Return the (X, Y) coordinate for the center point of the cell that contains the specified text.  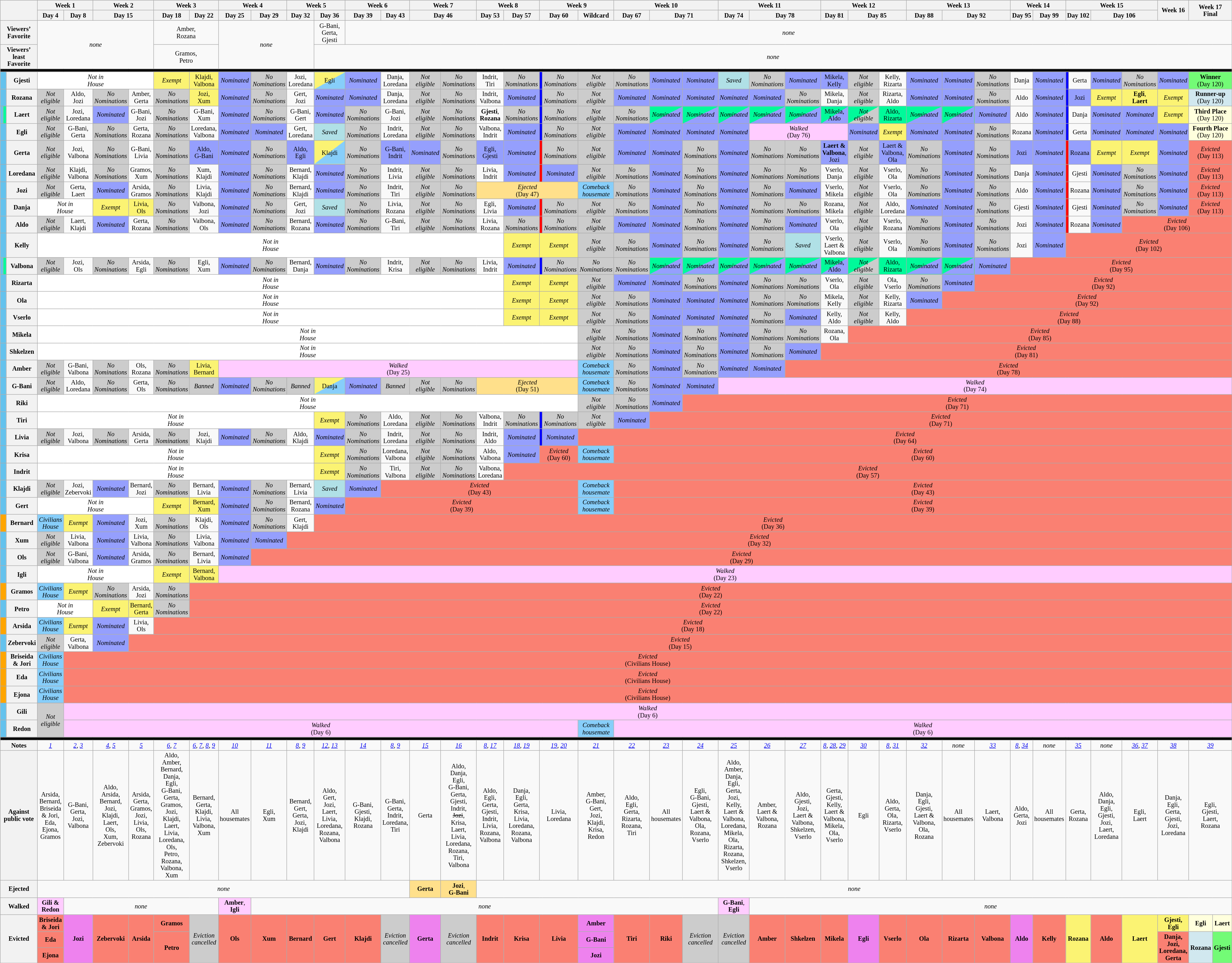
Vserlo,Rozana (893, 225)
Gramos,Petro (186, 56)
Danja,Egli,Gjesti,Laert & Valbona,Ola,Rozana (924, 815)
Amber,Igli (235, 906)
39 (1210, 745)
Aldo,Egli,Gerta,Gjesti,Indrit,Livia,Rozana,Valbona (490, 815)
Gili & Redon (50, 906)
Gerta,Laert (78, 190)
G-Bani,Tiri (395, 225)
Week 6 (378, 5)
Gert,Klajdi (300, 523)
Jozi,G-Bani (459, 889)
Day 85 (877, 15)
Laert & Valbona,Ola (893, 152)
Evicted(Day 15) (680, 643)
Viewers’ leastFavorite (19, 56)
Arsida,Gerta (141, 437)
Aldo,Amber,Danja,Egli,Gerta,Jozi,Kelly,Laert & Valbona,Loredana,Mikela,Ola,Rizarta,Rozana,Shkelzen,Vserlo (734, 815)
Evicted (19, 939)
19, 20 (559, 745)
Amber,G-Bani,Gert,Jozi,Klajdi,Krisa,Redon (596, 815)
Day 18 (172, 15)
Day 29 (269, 15)
Wildcard (596, 15)
Laert & Valbona,Jozi (834, 152)
Week 12 (863, 5)
11 (269, 745)
Aldo,Danja,Egli,Gjesti,Jozi,Laert,Loredana (1107, 815)
32 (924, 745)
Gili (22, 711)
Day 39 (363, 15)
Week 8 (508, 5)
Walked(Day 74) (975, 386)
Rozana,Ola (834, 334)
Ejected(Day 51) (527, 386)
Arsida,Egli (141, 266)
8, 28, 29 (834, 745)
Week 3 (186, 5)
Tiri,Valbona (395, 472)
Aldo,Danja,Egli,G-Bani,Gerta,Gjesti,Indrit,Jozi,Krisa,Laert,Livia,Loredana,Rozana,Tiri,Valbona (459, 815)
Day 95 (1022, 15)
Ejected(Day 47) (527, 190)
14 (363, 745)
Valbona,Jozi (204, 208)
Day 74 (734, 15)
Evicted(Day 106) (1177, 225)
Bernard,Jozi (141, 489)
Egli,Livia (490, 208)
Day 43 (395, 15)
Day 92 (976, 15)
16 (459, 745)
Bernard,Valbona (204, 574)
Walked(Day 23) (725, 574)
Week 11 (770, 5)
Aldo,G-Bani (204, 152)
Week 16 (1173, 10)
Bernard,Gert,Gerta,Jozi,Klajdi (300, 815)
5 (141, 745)
Livia,Bernard (204, 369)
2, 3 (78, 745)
Vserlo,Laert & Valbona (834, 245)
Day 25 (235, 15)
Egli,G-Bani,Gjesti,Laert & Valbona,Ola,Rozana,Vserlo (700, 815)
Amber,Gerta (141, 97)
Aldo,Gjesti,Jozi,Laert & Valbona,Shkelzen,Vserlo (803, 815)
Aldo,Arsida,Bernard,Jozi,Klajdi,Laert,Ols,Xum,Zebervoki (111, 815)
Day 102 (1078, 15)
Ejected (19, 889)
21 (596, 745)
4, 5 (111, 745)
Day 99 (1049, 15)
Runner-up(Day 120) (1210, 97)
22 (632, 745)
Laert,Klajdi (78, 225)
Gjesti,Rozana (490, 115)
Mikela,Danja (834, 97)
Redon (22, 729)
8, 34 (1022, 745)
Ols,Rozana (141, 369)
Day 78 (785, 15)
Jozi,Zebervoki (78, 489)
Aldo,Valbona (490, 454)
23 (666, 745)
Xum,Klajdi (204, 173)
Valbona,Ols (204, 225)
G-Bani,Gert (300, 115)
Ola,Vserlo (893, 283)
G-Bani,Xum (204, 115)
Day 22 (204, 15)
Evicted(Day 18) (693, 626)
Evicted(Day 29) (741, 557)
G-Bani,Gerta,Indrit,Loredana,Tiri (395, 815)
Aldo,Gert,Jozi,Laert,Livia,Loredana,Rozana,Valbona (329, 815)
Gerta,Ols (141, 386)
Arsida,Bernard,Briseida & Jori,Eda,Ejona,Gramos (50, 815)
Gerta,Valbona (78, 643)
Indrit,Krisa (395, 266)
Day 46 (443, 15)
Day 67 (632, 15)
Week 14 (1038, 5)
G-Bani,Livia (141, 152)
G-Bani,Gerta,Jozi,Valbona (78, 815)
Danja,Egli,Gerta,Gjesti,Jozi,Loredana (1173, 815)
Aldo,Egli,Gerta,Rizarta,Rozana,Tiri (632, 815)
Egli,Gjesti (490, 152)
Day 81 (834, 15)
Indrit,Aldo (490, 437)
25 (734, 745)
Walked(Day 76) (799, 132)
Day 71 (684, 15)
Aldo,Gerta,Ola,Rizarta,Vserlo (893, 815)
Gert,Loredana (300, 132)
Livia,Loredana (559, 815)
Vserlo,Mikela (834, 190)
Walked (19, 906)
Week 2 (123, 5)
10 (235, 745)
Evicted(Day 32) (760, 540)
24 (700, 745)
Amber,Laert & Valbona,Rozana (767, 815)
27 (803, 745)
Vserlo,Danja (834, 173)
Amber,Rozana (186, 33)
Day 53 (490, 15)
6, 7, 8, 9 (204, 745)
36, 37 (1140, 745)
Evicted(Day 36) (773, 523)
Arsida,Gerta,Gramos,Jozi,Livia,Ols,Rozana (141, 815)
Aldo,Amber,Bernard,Danja,Egli,G-Bani,Gerta,Gramos,Jozi,Klajdi,Laert,Livia,Loredana,Ols,Petro,Rozana,Valbona,Xum (172, 815)
1 (50, 745)
Livia,Klajdi (204, 190)
33 (993, 745)
Day 88 (924, 15)
Aldo,Gerta,Jozi (1022, 815)
Walked(Day 25) (398, 369)
18, 19 (522, 745)
Evicted(Day 81) (1026, 351)
Bernard,Xum (204, 505)
Indrit,Valbona (490, 97)
Danja,Jozi,Loredana,Gerta (1173, 947)
8, 31 (893, 745)
26 (767, 745)
G-Bani,Egli (734, 906)
Day 106 (1124, 15)
Gjesti,Egli (1173, 923)
35 (1078, 745)
Bernard,Gerta (141, 608)
Viewers’Favorite (19, 33)
Evicted(Day 95) (1121, 266)
Klajdi,Ols (204, 523)
Bernard,Gerta,Klajdi,Livia,Valbona,Xum (204, 815)
Day 15 (123, 15)
Egli,Gjesti,Laert,Rozana (1210, 815)
Day 57 (522, 15)
Day 4 (50, 15)
Bernard,Danja (300, 266)
Day 36 (329, 15)
Week 15 (1112, 5)
Evicted(Day 64) (905, 437)
Week 5 (316, 5)
38 (1173, 745)
Week 7 (443, 5)
8, 17 (490, 745)
Indrit,Livia (395, 173)
Aldo,Jozi (78, 97)
Day 60 (559, 15)
12, 13 (329, 745)
Aldo,Klajdi (300, 437)
Gramos,Xum (141, 173)
Aldo,Egli (300, 152)
Week 4 (253, 5)
Againstpublic vote (19, 815)
Rozana,Mikela (834, 208)
Gerta,Gjesti,Kelly,Laert & Valbona,Mikela,Ola,Vserlo (834, 815)
Jozi,Klajdi (204, 437)
Valbona,Loredana (490, 472)
Week 1 (65, 5)
G-Bani,Indrit (395, 152)
Evicted(Day 88) (1069, 317)
Winner(Day 120) (1210, 80)
Loredana (22, 173)
G-Bani,Gjesti,Klajdi,Rozana (363, 815)
Week 13 (959, 5)
Notes (19, 745)
G-Bani,Gerta,Gjesti (329, 33)
Igli (22, 574)
Day 32 (300, 15)
15 (425, 745)
Week 9 (576, 5)
Fourth Place(Day 120) (1210, 132)
Laert,Valbona (993, 815)
30 (863, 745)
Danja,Egli,Gerta,Krisa,Livia,Loredana,Rozana,Valbona (522, 815)
Rizarta,Aldo (893, 97)
Day 8 (78, 15)
G-Bani,Gerta (78, 132)
Week 17Final (1210, 10)
Jozi,Ols (78, 266)
Evicted(Day 78) (1009, 369)
Week 10 (666, 5)
6, 7 (172, 745)
Evicted(Day 102) (1149, 245)
Third Place(Day 120) (1210, 115)
Arsida,Jozi (141, 591)
Evicted(Day 57) (868, 472)
Evicted(Day 85) (1040, 334)
